Identify which cell holds the provided text, then report its (x, y) central coordinate. 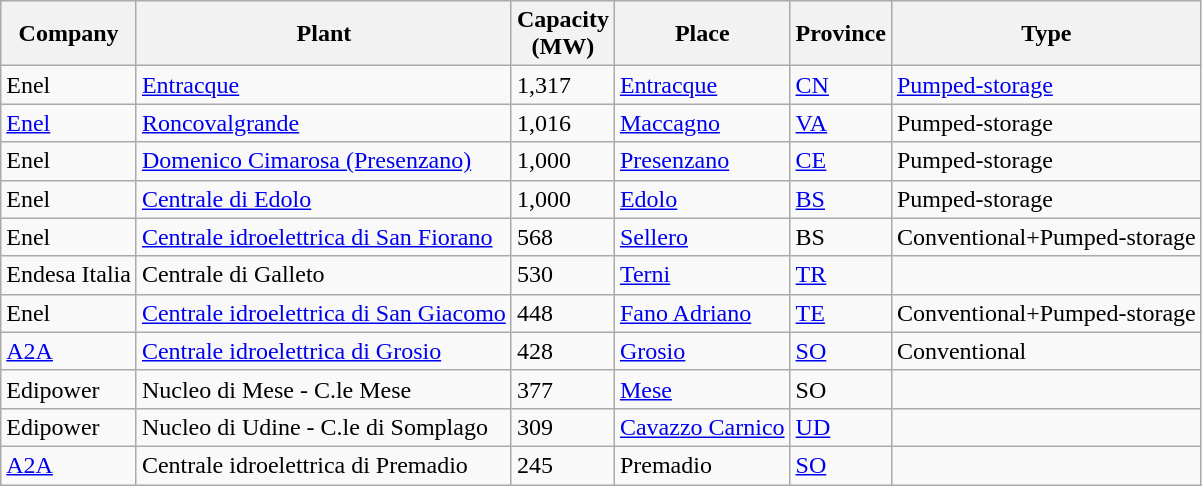
Type (1046, 34)
Endesa Italia (69, 275)
Capacity (MW) (562, 34)
530 (562, 275)
Nucleo di Mese - C.le Mese (324, 389)
Mese (702, 389)
VA (840, 123)
Province (840, 34)
UD (840, 427)
Sellero (702, 237)
Edolo (702, 199)
Terni (702, 275)
CE (840, 161)
Company (69, 34)
Fano Adriano (702, 313)
Presenzano (702, 161)
Centrale di Galleto (324, 275)
309 (562, 427)
Conventional (1046, 351)
Centrale idroelettrica di San Giacomo (324, 313)
448 (562, 313)
Plant (324, 34)
1,317 (562, 85)
428 (562, 351)
TE (840, 313)
TR (840, 275)
377 (562, 389)
Nucleo di Udine - C.le di Somplago (324, 427)
Grosio (702, 351)
Cavazzo Carnico (702, 427)
568 (562, 237)
Place (702, 34)
245 (562, 465)
CN (840, 85)
Roncovalgrande (324, 123)
1,016 (562, 123)
Premadio (702, 465)
Maccagno (702, 123)
Centrale di Edolo (324, 199)
Domenico Cimarosa (Presenzano) (324, 161)
Centrale idroelettrica di Grosio (324, 351)
Centrale idroelettrica di San Fiorano (324, 237)
Centrale idroelettrica di Premadio (324, 465)
